Pinpoint the cell where the given text exists, returning its (x, y) midpoint coordinate. 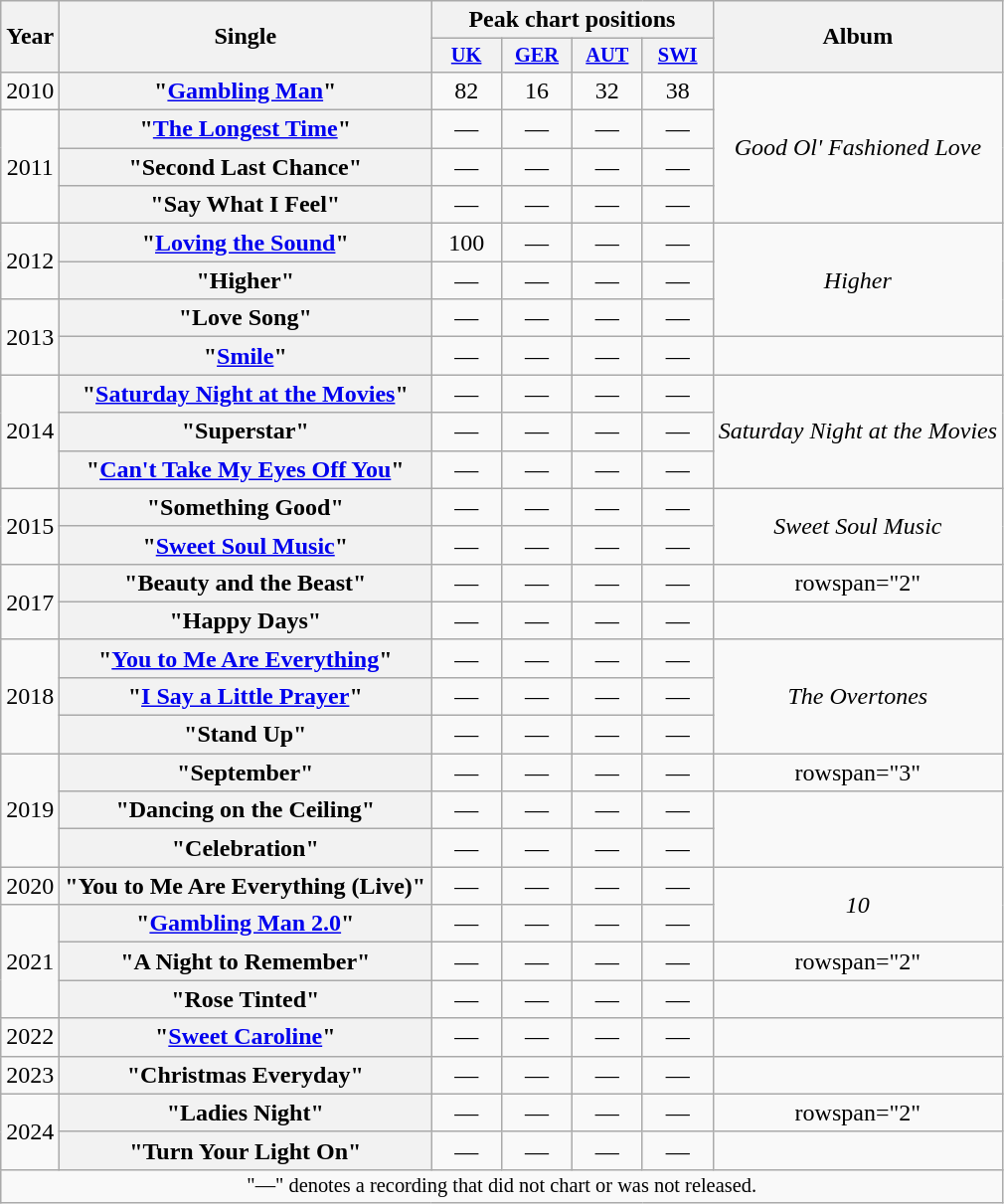
"A Night to Remember" (246, 961)
The Overtones (857, 696)
2018 (30, 696)
"Celebration" (246, 848)
"Second Last Chance" (246, 167)
"Sweet Caroline" (246, 1037)
"Saturday Night at the Movies" (246, 394)
UK (467, 56)
SWI (678, 56)
2014 (30, 431)
38 (678, 90)
"Smile" (246, 356)
Peak chart positions (573, 20)
2023 (30, 1075)
"Gambling Man 2.0" (246, 924)
"The Longest Time" (246, 129)
rowspan="3" (857, 773)
"Superstar" (246, 431)
2021 (30, 961)
"You to Me Are Everything" (246, 658)
"September" (246, 773)
2010 (30, 90)
"Sweet Soul Music" (246, 545)
Year (30, 37)
Saturday Night at the Movies (857, 431)
"Say What I Feel" (246, 205)
"Can't Take My Eyes Off You" (246, 469)
"Stand Up" (246, 735)
2013 (30, 337)
"Christmas Everyday" (246, 1075)
82 (467, 90)
"Rose Tinted" (246, 999)
GER (537, 56)
Higher (857, 280)
2019 (30, 810)
32 (606, 90)
"Loving the Sound" (246, 243)
2011 (30, 167)
"Something Good" (246, 507)
Good Ol' Fashioned Love (857, 147)
2024 (30, 1131)
Album (857, 37)
2022 (30, 1037)
"I Say a Little Prayer" (246, 696)
"Turn Your Light On" (246, 1150)
2015 (30, 526)
"Happy Days" (246, 620)
"Higher" (246, 280)
"—" denotes a recording that did not chart or was not released. (502, 1186)
2020 (30, 886)
"Gambling Man" (246, 90)
Single (246, 37)
16 (537, 90)
"Beauty and the Beast" (246, 583)
2012 (30, 261)
"You to Me Are Everything (Live)" (246, 886)
"Love Song" (246, 318)
"Dancing on the Ceiling" (246, 810)
2017 (30, 602)
100 (467, 243)
AUT (606, 56)
Sweet Soul Music (857, 526)
"Ladies Night" (246, 1113)
10 (857, 905)
